Output the [x, y] coordinate of the center of the cell containing the given text.  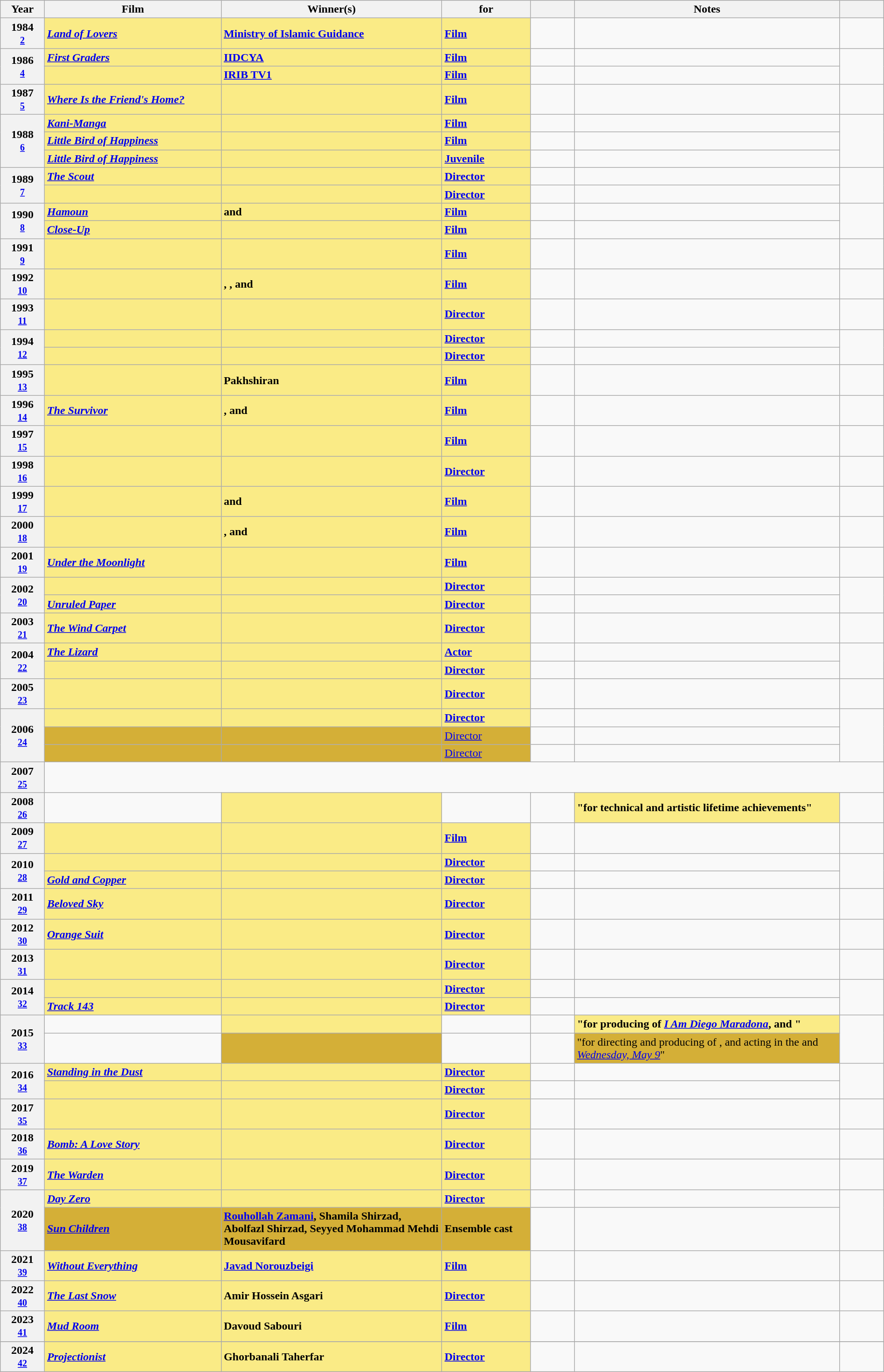
Track 143 [132, 1006]
Ministry of Islamic Guidance [331, 34]
19919 [22, 254]
Orange Suit [132, 934]
199210 [22, 284]
200523 [22, 694]
Day Zero [132, 1199]
"for technical and artistic lifetime achievements" [707, 807]
The Warden [132, 1175]
200826 [22, 807]
199614 [22, 410]
Where Is the Friend's Home? [132, 99]
19864 [22, 66]
The Last Snow [132, 1296]
Unruled Paper [132, 604]
19886 [22, 141]
First Graders [132, 57]
Hamoun [132, 212]
Ghorbanali Taherfar [331, 1357]
"for producing of I Am Diego Maradona, and " [707, 1024]
Close-Up [132, 229]
Amir Hossein Asgari [331, 1296]
Sun Children [132, 1229]
Under the Moonlight [132, 562]
19908 [22, 221]
201533 [22, 1039]
199917 [22, 502]
202139 [22, 1265]
200624 [22, 736]
Standing in the Dust [132, 1072]
19842 [22, 34]
for [486, 9]
200321 [22, 627]
202038 [22, 1220]
201937 [22, 1175]
199412 [22, 347]
201735 [22, 1114]
201331 [22, 964]
202442 [22, 1357]
201129 [22, 903]
Mud Room [132, 1326]
Kani-Manga [132, 123]
, , and [331, 284]
Year [22, 9]
201432 [22, 997]
Bomb: A Love Story [132, 1144]
199311 [22, 314]
The Wind Carpet [132, 627]
201230 [22, 934]
200725 [22, 778]
Ensemble cast [486, 1229]
200422 [22, 661]
Rouhollah Zamani, Shamila Shirzad, Abolfazl Shirzad, Seyyed Mohammad Mehdi Mousavifard [331, 1229]
199513 [22, 380]
The Lizard [132, 652]
"for directing and producing of , and acting in the and Wednesday, May 9" [707, 1048]
201028 [22, 871]
19875 [22, 99]
201634 [22, 1081]
200927 [22, 838]
19897 [22, 185]
Projectionist [132, 1357]
Pakhshiran [331, 380]
Javad Norouzbeigi [331, 1265]
Without Everything [132, 1265]
Beloved Sky [132, 903]
202240 [22, 1296]
Land of Lovers [132, 34]
202341 [22, 1326]
Winner(s) [331, 9]
200220 [22, 595]
200018 [22, 531]
Davoud Sabouri [331, 1326]
Actor [486, 652]
IRIB TV1 [331, 75]
IIDCYA [331, 57]
Juvenile [486, 159]
The Scout [132, 176]
The Survivor [132, 410]
199715 [22, 441]
199816 [22, 471]
200119 [22, 562]
201836 [22, 1144]
Notes [707, 9]
Gold and Copper [132, 880]
